Capture the cell that displays the provided text and extract its [X, Y] central coordinate. 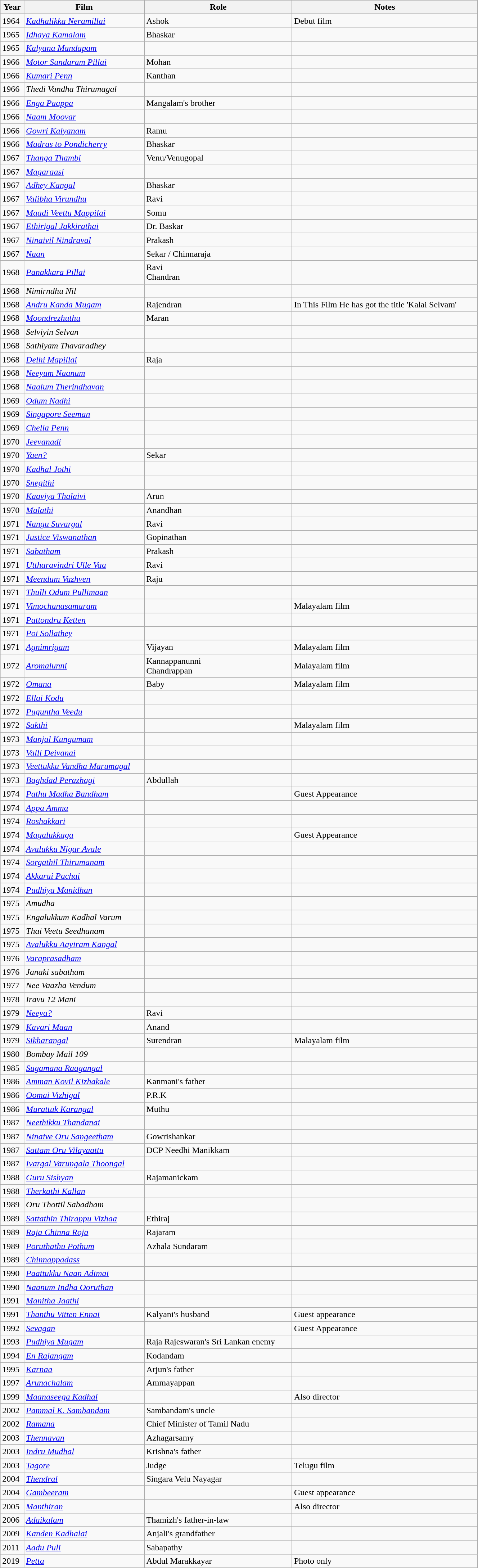
Guru Sishyan [84, 1177]
Pudhiya Mugam [84, 1342]
Neethikku Thandanai [84, 1123]
Petta [84, 1561]
2006 [12, 1520]
Ninaive Oru Sangeetham [84, 1136]
Rajaram [218, 1232]
Manjal Kungumam [84, 739]
Sikharangal [84, 1040]
Film [84, 7]
Meendum Vazhven [84, 578]
Ethiraj [218, 1218]
Thulli Odum Pullimaan [84, 592]
1977 [12, 986]
Singapore Seeman [84, 414]
Chinnappadass [84, 1260]
Neeyum Naanum [84, 373]
Year [12, 7]
Appa Amma [84, 807]
Sattathin Thirappu Vizhaa [84, 1218]
Jeevanadi [84, 442]
Thennavan [84, 1438]
Moondrezhuthu [84, 318]
Pammal K. Sambandam [84, 1410]
Vijayan [218, 647]
Gambeeram [84, 1492]
Therkathi Kallan [84, 1191]
Rajendran [218, 305]
Sakthi [84, 725]
KannappanunniChandrappan [218, 666]
Judge [218, 1465]
Kanden Kadhalai [84, 1534]
1980 [12, 1054]
Ellai Kodu [84, 698]
Gowrishankar [218, 1136]
Bombay Mail 109 [84, 1054]
Pattondru Ketten [84, 619]
Veettukku Vandha Marumagal [84, 766]
Maran [218, 318]
Oomai Vizhigal [84, 1095]
1992 [12, 1328]
Engalukkum Kadhal Varum [84, 917]
Naalum Therindhavan [84, 387]
Maanaseega Kadhal [84, 1397]
Thai Veetu Seedhanam [84, 931]
Debut film [384, 21]
In This Film He has got the title 'Kalai Selvam' [384, 305]
Janaki sabatham [84, 972]
Avalukku Aayiram Kangal [84, 945]
Krishna's father [218, 1451]
Magaraasi [84, 172]
Mohan [218, 62]
Idhaya Kamalam [84, 35]
P.R.K [218, 1095]
Arun [218, 496]
Kaaviya Thalaivi [84, 496]
Iravu 12 Mani [84, 999]
Valli Deivanai [84, 753]
1997 [12, 1383]
Vimochanasamaram [84, 606]
Sorgathil Thirumanam [84, 862]
Paattukku Naan Adimai [84, 1273]
2005 [12, 1506]
Uttharavindri Ulle Vaa [84, 565]
2011 [12, 1547]
Pathu Madha Bandham [84, 794]
Snegithi [84, 483]
RaviChandran [218, 272]
Azhagarsamy [218, 1438]
Agnimrigam [84, 647]
Ramana [84, 1424]
Selviyin Selvan [84, 332]
Sattam Oru Vilayaattu [84, 1150]
Poruthathu Pothum [84, 1246]
Kanmani's father [218, 1082]
Abdullah [218, 780]
Thedi Vandha Thirumagal [84, 89]
Sekar / Chinnaraja [218, 254]
Indru Mudhal [84, 1451]
Muthu [218, 1109]
Telugu film [384, 1465]
Photo only [384, 1561]
Sathiyam Thavaradhey [84, 346]
Raja Rajeswaran's Sri Lankan enemy [218, 1342]
Roshakkari [84, 821]
Oru Thottil Sabadham [84, 1205]
Naam Moovar [84, 117]
Manitha Jaathi [84, 1301]
Tagore [84, 1465]
Aadu Puli [84, 1547]
Manthiran [84, 1506]
Malathi [84, 510]
Pudhiya Manidhan [84, 890]
Avalukku Nigar Avale [84, 848]
Notes [384, 7]
Nangu Suvargal [84, 524]
Kadhal Jothi [84, 469]
Omana [84, 684]
Puguntha Veedu [84, 712]
Sambandam's uncle [218, 1410]
Singara Velu Nayagar [218, 1479]
Venu/Venugopal [218, 158]
Ammayappan [218, 1383]
Arjun's father [218, 1369]
Andru Kanda Mugam [84, 305]
Kumari Penn [84, 76]
Sugamana Raagangal [84, 1068]
Sabatham [84, 551]
Sekar [218, 455]
Nee Vaazha Vendum [84, 986]
Motor Sundaram Pillai [84, 62]
Kavari Maan [84, 1027]
Anjali's grandfather [218, 1534]
1999 [12, 1397]
Delhi Mapillai [84, 359]
Chief Minister of Tamil Nadu [218, 1424]
Valibha Virundhu [84, 199]
Kanthan [218, 76]
Neeya? [84, 1013]
Thendral [84, 1479]
Kalyani's husband [218, 1315]
Kalyana Mandapam [84, 48]
1985 [12, 1068]
Sevagan [84, 1328]
Baby [218, 684]
DCP Needhi Manikkam [218, 1150]
1964 [12, 21]
Raju [218, 578]
1993 [12, 1342]
Murattuk Karangal [84, 1109]
2009 [12, 1534]
Aromalunni [84, 666]
Ethirigal Jakkirathai [84, 226]
Raja Chinna Roja [84, 1232]
Naan [84, 254]
Thamizh's father-in-law [218, 1520]
Kodandam [218, 1356]
Madras to Pondicherry [84, 144]
Rajamanickam [218, 1177]
Amman Kovil Kizhakale [84, 1082]
En Rajangam [84, 1356]
Varaprasadham [84, 958]
Dr. Baskar [218, 226]
Azhala Sundaram [218, 1246]
Surendran [218, 1040]
1978 [12, 999]
Enga Paappa [84, 103]
Karnaa [84, 1369]
Sabapathy [218, 1547]
Mangalam's brother [218, 103]
Role [218, 7]
1995 [12, 1369]
Ashok [218, 21]
Adhey Kangal [84, 185]
Odum Nadhi [84, 401]
Panakkara Pillai [84, 272]
Nimirndhu Nil [84, 291]
Yaen? [84, 455]
Anandhan [218, 510]
Kadhalikka Neramillai [84, 21]
Justice Viswanathan [84, 537]
Ninaivil Nindraval [84, 240]
Akkarai Pachai [84, 876]
Raja [218, 359]
Gopinathan [218, 537]
Magalukkaga [84, 835]
2019 [12, 1561]
Chella Penn [84, 428]
Arunachalam [84, 1383]
Adaikalam [84, 1520]
Ivargal Varungala Thoongal [84, 1164]
Thanga Thambi [84, 158]
Ramu [218, 130]
Anand [218, 1027]
Amudha [84, 904]
Poi Sollathey [84, 634]
Naanum Indha Ooruthan [84, 1287]
Somu [218, 213]
Abdul Marakkayar [218, 1561]
Gowri Kalyanam [84, 130]
Thanthu Vitten Ennai [84, 1315]
Baghdad Perazhagi [84, 780]
1994 [12, 1356]
Maadi Veettu Mappilai [84, 213]
